Locate the cell with the specified text and output its (x, y) center coordinate. 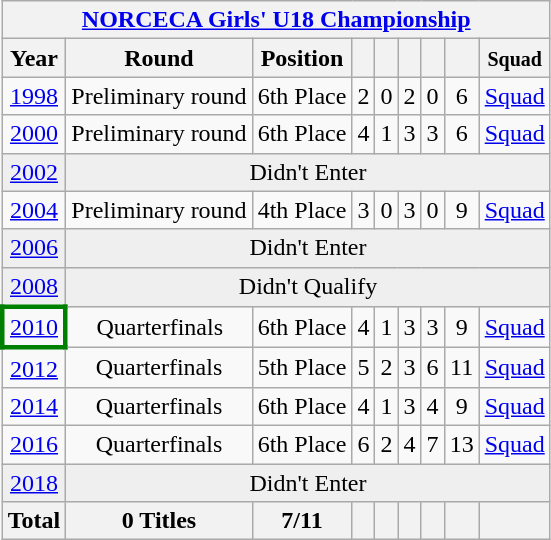
2012 (34, 368)
2016 (34, 444)
2014 (34, 406)
Year (34, 58)
5th Place (302, 368)
13 (462, 444)
1998 (34, 96)
2000 (34, 134)
5 (364, 368)
2004 (34, 210)
Didn't Qualify (308, 287)
Round (159, 58)
2008 (34, 287)
7 (432, 444)
0 Titles (159, 521)
2002 (34, 172)
2006 (34, 248)
NORCECA Girls' U18 Championship (276, 20)
11 (462, 368)
Total (34, 521)
4th Place (302, 210)
2010 (34, 328)
7/11 (302, 521)
Position (302, 58)
2018 (34, 483)
